Pinpoint the cell where the given text exists, returning its [X, Y] midpoint coordinate. 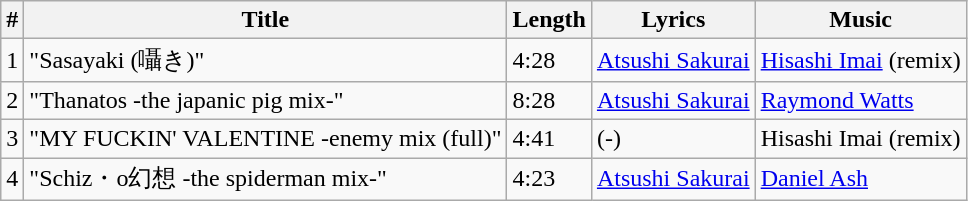
"MY FUCKIN' VALENTINE -enemy mix (full)" [266, 138]
3 [12, 138]
Length [549, 20]
Lyrics [673, 20]
2 [12, 100]
4:28 [549, 60]
Title [266, 20]
Daniel Ash [860, 180]
"Schiz・o幻想 -the spiderman mix-" [266, 180]
8:28 [549, 100]
1 [12, 60]
"Thanatos -the japanic pig mix-" [266, 100]
4:23 [549, 180]
4:41 [549, 138]
# [12, 20]
Music [860, 20]
4 [12, 180]
(-) [673, 138]
Raymond Watts [860, 100]
"Sasayaki (囁き)" [266, 60]
